Detect which cell encompasses the target text, then output its (x, y) center coordinate. 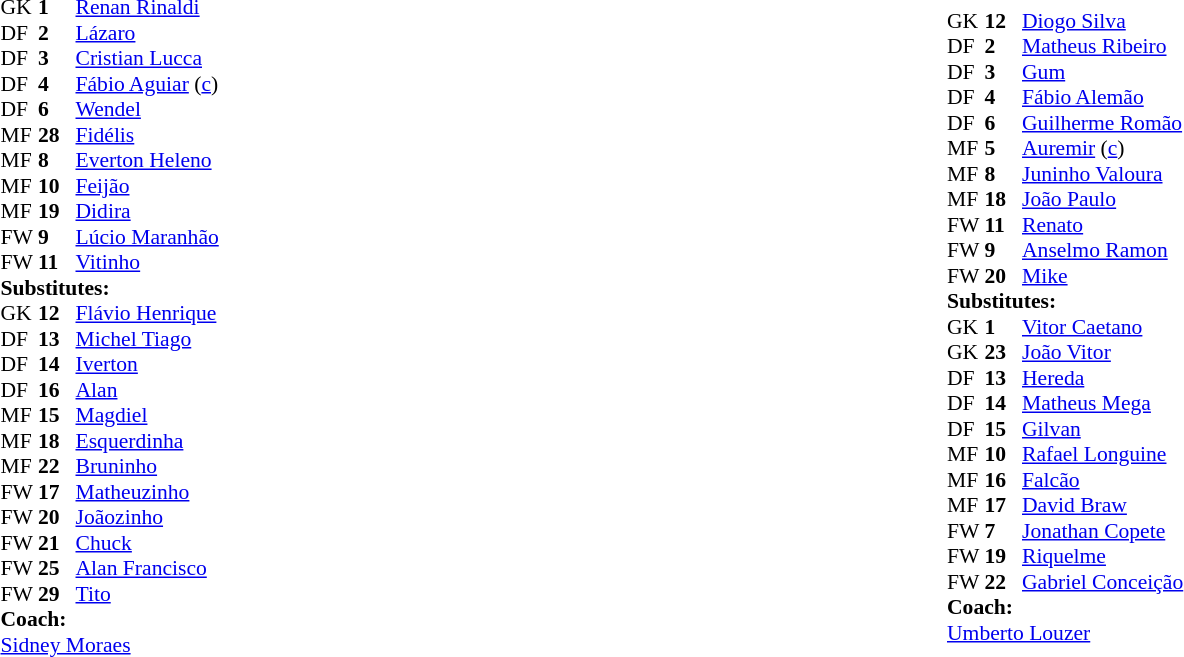
Tito (148, 594)
21 (57, 543)
Matheuzinho (148, 492)
7 (1003, 530)
Fábio Alemão (1102, 97)
Iverton (148, 365)
25 (57, 569)
Michel Tiago (148, 339)
Lázaro (148, 33)
Wendel (148, 109)
28 (57, 135)
Gabriel Conceição (1102, 581)
Everton Heleno (148, 161)
Matheus Mega (1102, 403)
Hereda (1102, 377)
Flávio Henrique (148, 313)
5 (1003, 148)
Diogo Silva (1102, 20)
Vitor Caetano (1102, 326)
Alan (148, 390)
1 (1003, 326)
Renato (1102, 224)
Gum (1102, 71)
Feijão (148, 186)
Vitinho (148, 263)
João Vitor (1102, 352)
Chuck (148, 543)
Rafael Longuine (1102, 454)
Esquerdinha (148, 441)
Didira (148, 211)
Umberto Louzer (1065, 632)
Jonathan Copete (1102, 530)
Auremir (c) (1102, 148)
Alan Francisco (148, 569)
Gilvan (1102, 428)
João Paulo (1102, 199)
Fábio Aguiar (c) (148, 84)
Matheus Ribeiro (1102, 46)
Falcão (1102, 479)
Joãozinho (148, 517)
23 (1003, 352)
Guilherme Romão (1102, 122)
Anselmo Ramon (1102, 250)
Riquelme (1102, 556)
Bruninho (148, 467)
Fidélis (148, 135)
Juninho Valoura (1102, 173)
Magdiel (148, 415)
Cristian Lucca (148, 59)
29 (57, 594)
Lúcio Maranhão (148, 237)
Mike (1102, 275)
David Braw (1102, 505)
